Pinpoint the cell where the given text exists, returning its (x, y) midpoint coordinate. 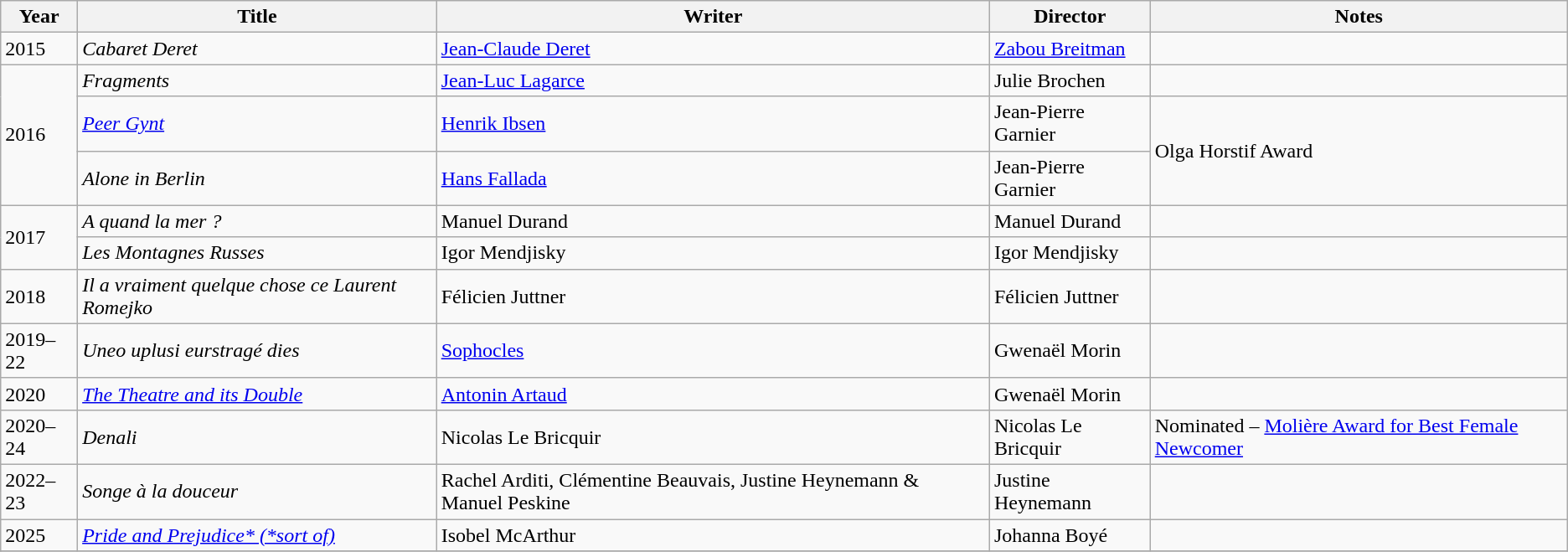
Title (258, 17)
The Theatre and its Double (258, 394)
2017 (39, 237)
2018 (39, 297)
Johanna Boyé (1070, 535)
Director (1070, 17)
2020 (39, 394)
Isobel McArthur (713, 535)
Cabaret Deret (258, 49)
2019–22 (39, 350)
2015 (39, 49)
Year (39, 17)
Julie Brochen (1070, 80)
Rachel Arditi, Clémentine Beauvais, Justine Heynemann & Manuel Peskine (713, 491)
2016 (39, 135)
A quand la mer ? (258, 221)
2020–24 (39, 437)
Writer (713, 17)
Antonin Artaud (713, 394)
2022–23 (39, 491)
Pride and Prejudice* (*sort of) (258, 535)
Alone in Berlin (258, 178)
Nominated – Molière Award for Best Female Newcomer (1359, 437)
2025 (39, 535)
Il a vraiment quelque chose ce Laurent Romejko (258, 297)
Jean-Luc Lagarce (713, 80)
Denali (258, 437)
Peer Gynt (258, 124)
Hans Fallada (713, 178)
Les Montagnes Russes (258, 253)
Henrik Ibsen (713, 124)
Zabou Breitman (1070, 49)
Sophocles (713, 350)
Justine Heynemann (1070, 491)
Songe à la douceur (258, 491)
Uneo uplusi eurstragé dies (258, 350)
Notes (1359, 17)
Jean-Claude Deret (713, 49)
Fragments (258, 80)
Olga Horstif Award (1359, 151)
